From the cell containing the given text, extract its center point as [X, Y] coordinate. 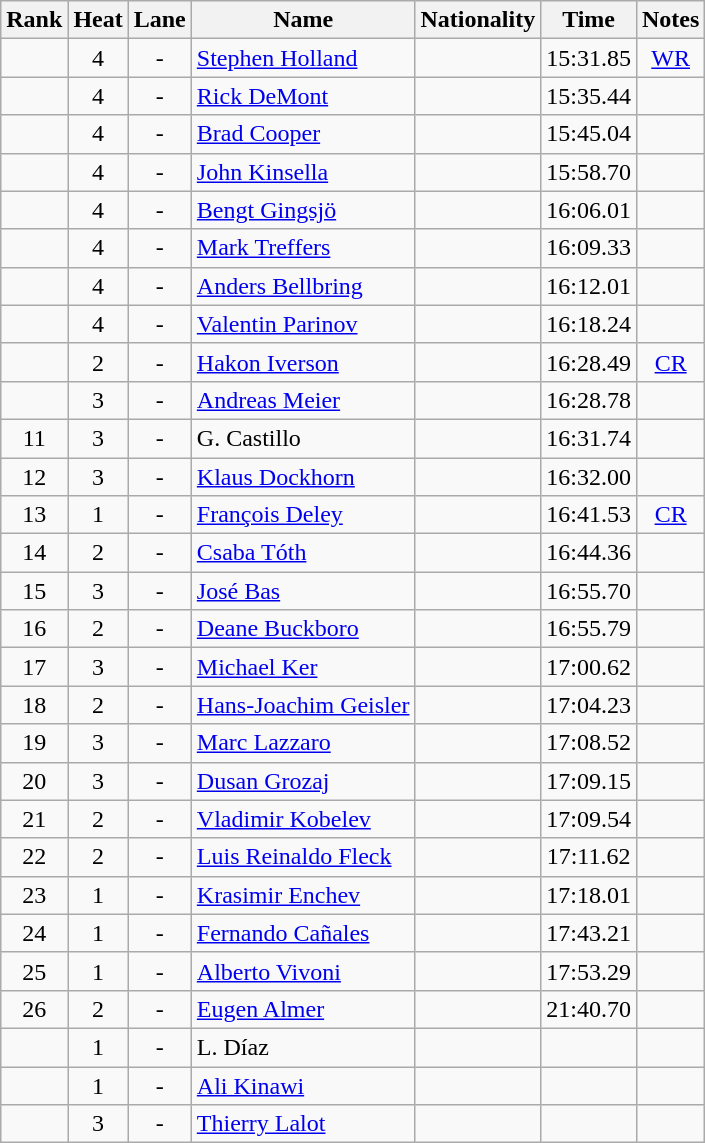
Csaba Tóth [303, 553]
Ali Kinawi [303, 1085]
16:12.01 [589, 286]
15:31.85 [589, 58]
25 [34, 971]
12 [34, 477]
Name [303, 20]
13 [34, 515]
15:35.44 [589, 96]
24 [34, 933]
Bengt Gingsjö [303, 210]
21:40.70 [589, 1009]
Andreas Meier [303, 400]
Hans-Joachim Geisler [303, 705]
16:09.33 [589, 248]
15:58.70 [589, 172]
Eugen Almer [303, 1009]
WR [670, 58]
16:18.24 [589, 324]
16:55.79 [589, 629]
16:31.74 [589, 438]
16:55.70 [589, 591]
16:41.53 [589, 515]
17:09.54 [589, 819]
17:09.15 [589, 781]
Deane Buckboro [303, 629]
17:00.62 [589, 667]
16:28.49 [589, 362]
G. Castillo [303, 438]
Klaus Dockhorn [303, 477]
Brad Cooper [303, 134]
Hakon Iverson [303, 362]
Thierry Lalot [303, 1124]
Time [589, 20]
16:32.00 [589, 477]
16:28.78 [589, 400]
16:06.01 [589, 210]
Fernando Cañales [303, 933]
11 [34, 438]
17:18.01 [589, 895]
Michael Ker [303, 667]
19 [34, 743]
20 [34, 781]
16:44.36 [589, 553]
Rick DeMont [303, 96]
15:45.04 [589, 134]
Mark Treffers [303, 248]
Dusan Grozaj [303, 781]
17:11.62 [589, 857]
17 [34, 667]
Rank [34, 20]
Vladimir Kobelev [303, 819]
16 [34, 629]
21 [34, 819]
John Kinsella [303, 172]
Nationality [478, 20]
17:04.23 [589, 705]
Luis Reinaldo Fleck [303, 857]
17:08.52 [589, 743]
Stephen Holland [303, 58]
18 [34, 705]
Notes [670, 20]
Lane [160, 20]
23 [34, 895]
17:53.29 [589, 971]
L. Díaz [303, 1047]
Anders Bellbring [303, 286]
Alberto Vivoni [303, 971]
15 [34, 591]
Heat [98, 20]
17:43.21 [589, 933]
22 [34, 857]
Marc Lazzaro [303, 743]
François Deley [303, 515]
Valentin Parinov [303, 324]
José Bas [303, 591]
26 [34, 1009]
Krasimir Enchev [303, 895]
14 [34, 553]
